Find where the given text appears and provide that cell's center as (x, y) coordinate. 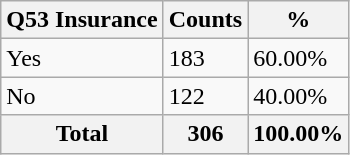
Yes (82, 58)
306 (205, 134)
100.00% (298, 134)
Counts (205, 20)
Total (82, 134)
No (82, 96)
% (298, 20)
Q53 Insurance (82, 20)
60.00% (298, 58)
183 (205, 58)
40.00% (298, 96)
122 (205, 96)
